For the text-containing cell, return its midpoint in (X, Y) coordinate format. 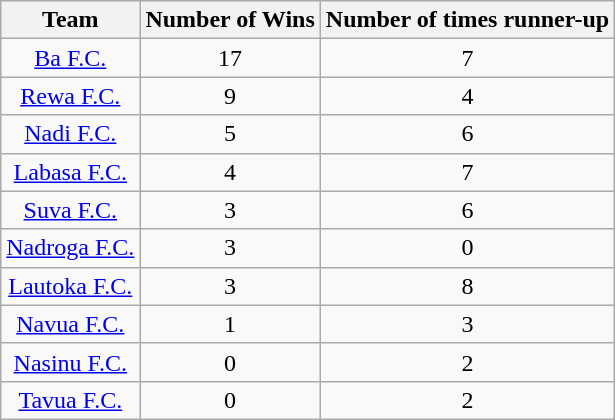
1 (230, 324)
Suva F.C. (70, 210)
5 (230, 134)
9 (230, 96)
Nadi F.C. (70, 134)
Nasinu F.C. (70, 362)
Navua F.C. (70, 324)
Lautoka F.C. (70, 286)
Rewa F.C. (70, 96)
Labasa F.C. (70, 172)
17 (230, 58)
8 (467, 286)
Ba F.C. (70, 58)
Number of Wins (230, 20)
Tavua F.C. (70, 400)
Number of times runner-up (467, 20)
Nadroga F.C. (70, 248)
Team (70, 20)
